Return [X, Y] of the center of cell containing provided text 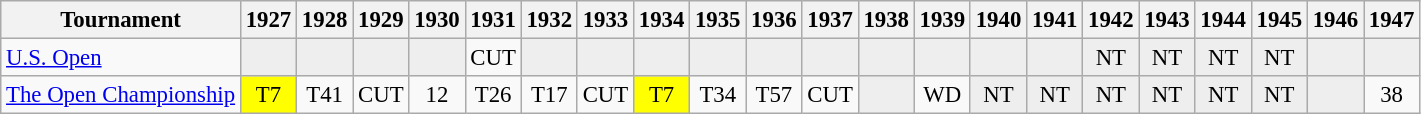
T34 [718, 95]
1930 [437, 20]
1942 [1111, 20]
12 [437, 95]
1933 [605, 20]
U.S. Open [121, 58]
T41 [325, 95]
1936 [774, 20]
1940 [998, 20]
1945 [1279, 20]
1943 [1167, 20]
1931 [493, 20]
WD [942, 95]
1934 [661, 20]
T17 [549, 95]
1944 [1223, 20]
Tournament [121, 20]
1932 [549, 20]
1929 [381, 20]
1946 [1335, 20]
1937 [830, 20]
T57 [774, 95]
38 [1392, 95]
1935 [718, 20]
1947 [1392, 20]
1938 [886, 20]
T26 [493, 95]
1941 [1055, 20]
1939 [942, 20]
1927 [268, 20]
The Open Championship [121, 95]
1928 [325, 20]
